For the text-containing cell, return its midpoint in [x, y] coordinate format. 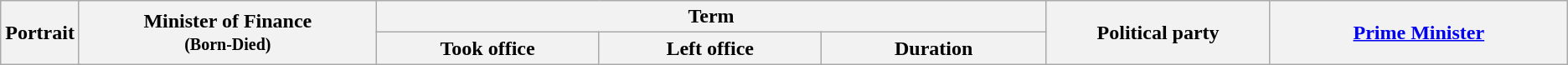
Term [711, 17]
Minister of Finance(Born-Died) [228, 32]
Left office [710, 48]
Portrait [40, 32]
Duration [934, 48]
Political party [1158, 32]
Prime Minister [1419, 32]
Took office [487, 48]
